Identify which cell holds the provided text, then report its (x, y) central coordinate. 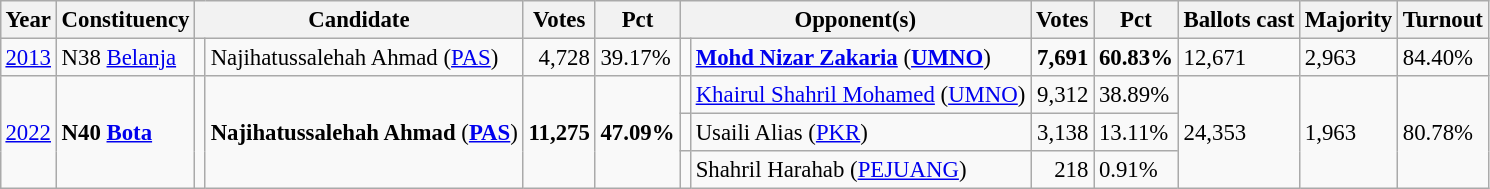
80.78% (1442, 132)
Ballots cast (1238, 20)
4,728 (559, 57)
Turnout (1442, 20)
12,671 (1238, 57)
2,963 (1349, 57)
Khairul Shahril Mohamed (UMNO) (860, 95)
84.40% (1442, 57)
7,691 (1062, 57)
Constituency (125, 20)
2013 (28, 57)
47.09% (638, 132)
Majority (1349, 20)
0.91% (1136, 170)
2022 (28, 132)
N38 Belanja (125, 57)
Mohd Nizar Zakaria (UMNO) (860, 57)
Usaili Alias (PKR) (860, 133)
11,275 (559, 132)
Candidate (359, 20)
3,138 (1062, 133)
39.17% (638, 57)
24,353 (1238, 132)
Opponent(s) (856, 20)
N40 Bota (125, 132)
60.83% (1136, 57)
38.89% (1136, 95)
13.11% (1136, 133)
1,963 (1349, 132)
9,312 (1062, 95)
Shahril Harahab (PEJUANG) (860, 170)
Year (28, 20)
218 (1062, 170)
